Extract the (x, y) coordinate from the center of the cell holding the provided text.  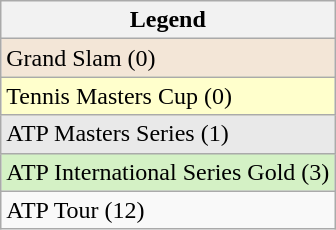
ATP International Series Gold (3) (168, 172)
Tennis Masters Cup (0) (168, 96)
ATP Masters Series (1) (168, 134)
ATP Tour (12) (168, 210)
Legend (168, 20)
Grand Slam (0) (168, 58)
